Provide the (X, Y) coordinate of the cell's center where the given text is located.  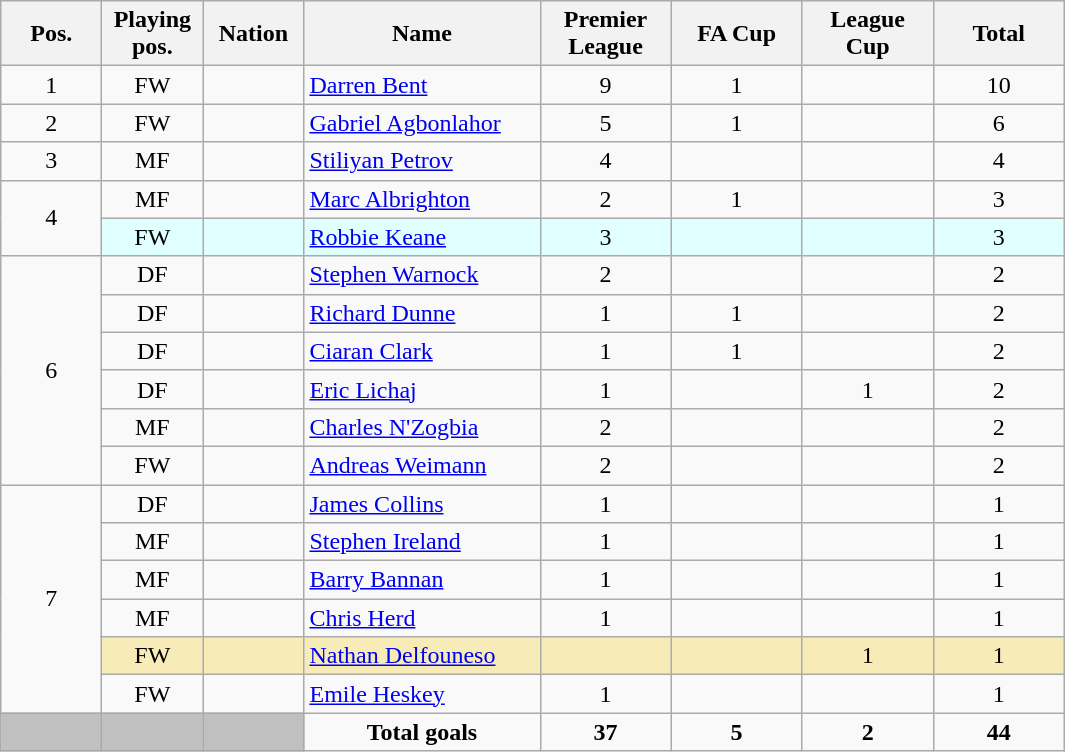
Gabriel Agbonlahor (422, 123)
Total (998, 34)
Robbie Keane (422, 237)
Ciaran Clark (422, 351)
Stephen Warnock (422, 275)
37 (606, 732)
Nathan Delfouneso (422, 656)
9 (606, 85)
Total goals (422, 732)
Pos. (52, 34)
Charles N'Zogbia (422, 427)
Nation (254, 34)
Stephen Ireland (422, 542)
Richard Dunne (422, 313)
7 (52, 598)
10 (998, 85)
Playing pos. (152, 34)
FA Cup (736, 34)
Emile Heskey (422, 694)
Eric Lichaj (422, 389)
44 (998, 732)
James Collins (422, 503)
Darren Bent (422, 85)
Premier League (606, 34)
Chris Herd (422, 618)
Andreas Weimann (422, 465)
Name (422, 34)
League Cup (868, 34)
Marc Albrighton (422, 199)
Barry Bannan (422, 580)
Stiliyan Petrov (422, 161)
